Extract the (X, Y) coordinate from the center of the cell holding the provided text.  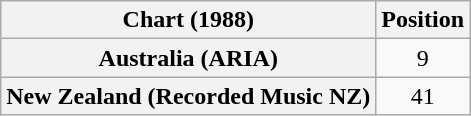
41 (423, 96)
Chart (1988) (188, 20)
New Zealand (Recorded Music NZ) (188, 96)
Position (423, 20)
Australia (ARIA) (188, 58)
9 (423, 58)
